Scan for the cell matching the given text and deliver its [x, y] coordinate at center. 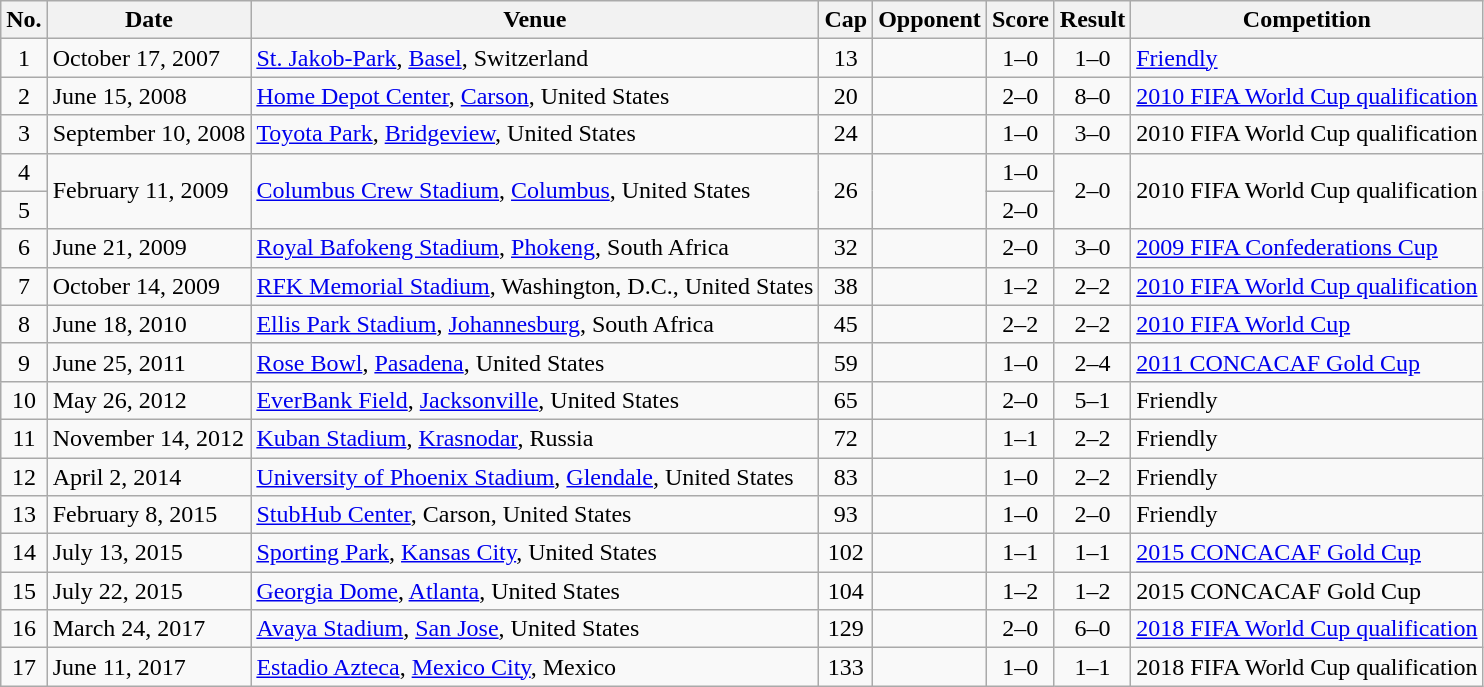
65 [846, 400]
Sporting Park, Kansas City, United States [535, 553]
March 24, 2017 [149, 629]
2010 FIFA World Cup [1307, 324]
6–0 [1092, 629]
129 [846, 629]
Toyota Park, Bridgeview, United States [535, 134]
16 [24, 629]
Cap [846, 20]
Royal Bafokeng Stadium, Phokeng, South Africa [535, 248]
RFK Memorial Stadium, Washington, D.C., United States [535, 286]
July 22, 2015 [149, 591]
June 21, 2009 [149, 248]
7 [24, 286]
Venue [535, 20]
93 [846, 515]
14 [24, 553]
June 15, 2008 [149, 96]
November 14, 2012 [149, 438]
32 [846, 248]
9 [24, 362]
October 14, 2009 [149, 286]
15 [24, 591]
No. [24, 20]
1 [24, 58]
3 [24, 134]
Opponent [930, 20]
June 11, 2017 [149, 667]
Avaya Stadium, San Jose, United States [535, 629]
Estadio Azteca, Mexico City, Mexico [535, 667]
83 [846, 477]
September 10, 2008 [149, 134]
2–4 [1092, 362]
59 [846, 362]
72 [846, 438]
Ellis Park Stadium, Johannesburg, South Africa [535, 324]
February 8, 2015 [149, 515]
2011 CONCACAF Gold Cup [1307, 362]
St. Jakob-Park, Basel, Switzerland [535, 58]
8 [24, 324]
6 [24, 248]
Kuban Stadium, Krasnodar, Russia [535, 438]
Date [149, 20]
2009 FIFA Confederations Cup [1307, 248]
8–0 [1092, 96]
38 [846, 286]
Rose Bowl, Pasadena, United States [535, 362]
24 [846, 134]
EverBank Field, Jacksonville, United States [535, 400]
26 [846, 191]
July 13, 2015 [149, 553]
11 [24, 438]
12 [24, 477]
Competition [1307, 20]
Result [1092, 20]
April 2, 2014 [149, 477]
45 [846, 324]
133 [846, 667]
Georgia Dome, Atlanta, United States [535, 591]
10 [24, 400]
104 [846, 591]
17 [24, 667]
5–1 [1092, 400]
5 [24, 210]
102 [846, 553]
Score [1020, 20]
June 25, 2011 [149, 362]
StubHub Center, Carson, United States [535, 515]
Home Depot Center, Carson, United States [535, 96]
May 26, 2012 [149, 400]
June 18, 2010 [149, 324]
Columbus Crew Stadium, Columbus, United States [535, 191]
4 [24, 172]
February 11, 2009 [149, 191]
2 [24, 96]
University of Phoenix Stadium, Glendale, United States [535, 477]
20 [846, 96]
October 17, 2007 [149, 58]
